Extract the (x, y) coordinate from the center of the cell holding the provided text.  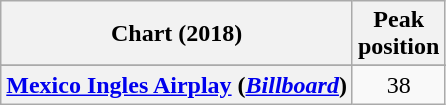
Chart (2018) (177, 34)
38 (398, 85)
Mexico Ingles Airplay (Billboard) (177, 85)
Peakposition (398, 34)
